From the cell containing the given text, extract its center point as [X, Y] coordinate. 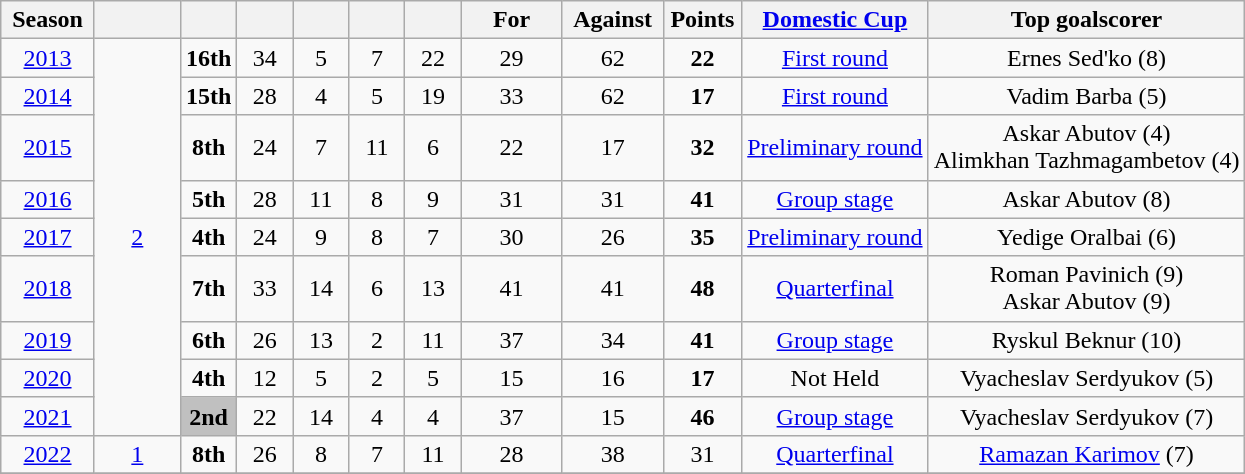
2nd [208, 416]
2020 [48, 378]
1 [137, 454]
Vadim Barba (5) [1086, 96]
Roman Pavinich (9) Askar Abutov (9) [1086, 288]
12 [265, 378]
30 [512, 237]
38 [612, 454]
Season [48, 20]
For [512, 20]
2019 [48, 340]
48 [702, 288]
2018 [48, 288]
35 [702, 237]
Points [702, 20]
2021 [48, 416]
16th [208, 58]
Top goalscorer [1086, 20]
46 [702, 416]
Ryskul Beknur (10) [1086, 340]
2014 [48, 96]
2015 [48, 148]
Against [612, 20]
7th [208, 288]
Yedige Oralbai (6) [1086, 237]
Ernes Sed'ko (8) [1086, 58]
Askar Abutov (8) [1086, 199]
Domestic Cup [835, 20]
5th [208, 199]
2013 [48, 58]
Vyacheslav Serdyukov (5) [1086, 378]
6th [208, 340]
2017 [48, 237]
29 [512, 58]
Not Held [835, 378]
16 [612, 378]
Vyacheslav Serdyukov (7) [1086, 416]
2022 [48, 454]
32 [702, 148]
Askar Abutov (4) Alimkhan Tazhmagambetov (4) [1086, 148]
15th [208, 96]
19 [433, 96]
2016 [48, 199]
Ramazan Karimov (7) [1086, 454]
